Capture the cell that displays the provided text and extract its (x, y) central coordinate. 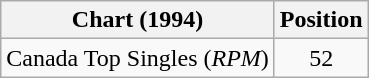
Chart (1994) (138, 20)
Canada Top Singles (RPM) (138, 58)
52 (321, 58)
Position (321, 20)
